From the cell containing the given text, extract its center point as (X, Y) coordinate. 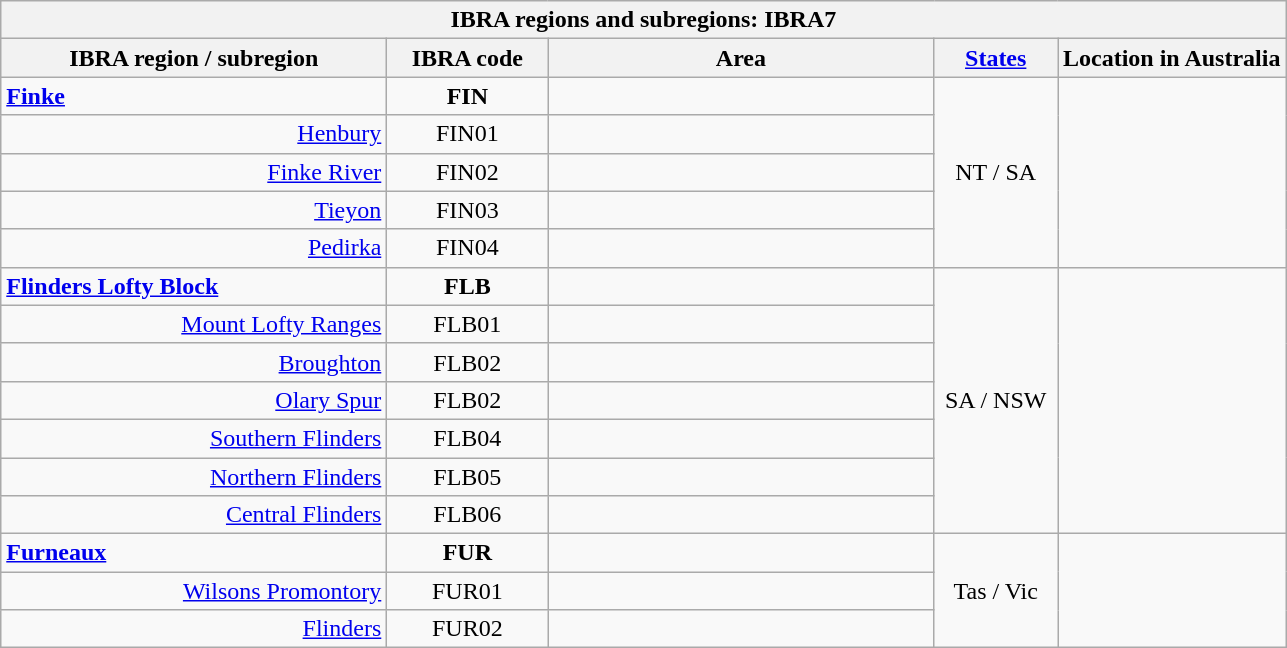
NT / SA (996, 172)
Tas / Vic (996, 591)
FUR01 (468, 591)
FIN (468, 96)
FLB (468, 286)
FLB05 (468, 477)
Olary Spur (194, 400)
FLB01 (468, 324)
Flinders (194, 629)
Area (741, 58)
Central Flinders (194, 515)
FIN03 (468, 210)
Finke (194, 96)
Northern Flinders (194, 477)
FLB06 (468, 515)
Flinders Lofty Block (194, 286)
Furneaux (194, 553)
States (996, 58)
IBRA code (468, 58)
Southern Flinders (194, 438)
FIN04 (468, 248)
FIN02 (468, 172)
Pedirka (194, 248)
Mount Lofty Ranges (194, 324)
Henbury (194, 134)
Broughton (194, 362)
FIN01 (468, 134)
FLB04 (468, 438)
Finke River (194, 172)
IBRA regions and subregions: IBRA7 (644, 20)
IBRA region / subregion (194, 58)
FUR (468, 553)
Wilsons Promontory (194, 591)
SA / NSW (996, 400)
Tieyon (194, 210)
Location in Australia (1172, 58)
FUR02 (468, 629)
